Capture the cell that displays the provided text and extract its (X, Y) central coordinate. 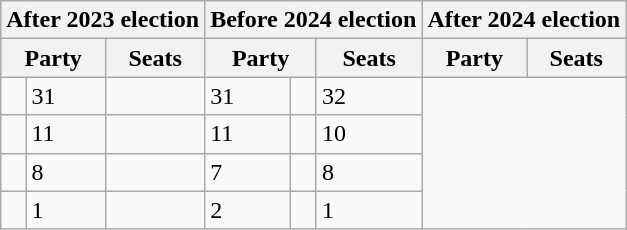
32 (368, 96)
Before 2024 election (314, 20)
2 (248, 210)
After 2023 election (103, 20)
After 2024 election (524, 20)
10 (368, 134)
7 (248, 172)
